Determine the [x, y] coordinate at the center of the cell enclosing the given text.  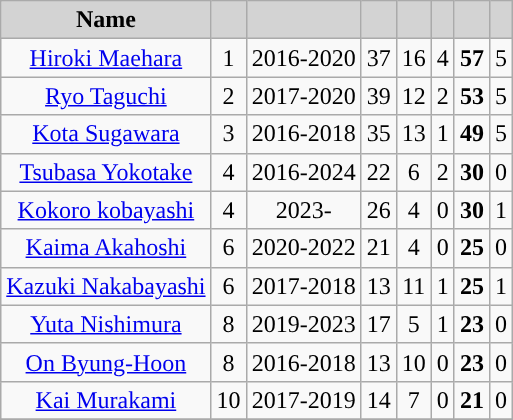
35 [378, 134]
2017-2020 [304, 96]
Kota Sugawara [106, 134]
Kaima Akahoshi [106, 248]
Kokoro kobayashi [106, 210]
2019-2023 [304, 324]
2016-2024 [304, 172]
16 [414, 58]
53 [472, 96]
39 [378, 96]
7 [414, 400]
2017-2018 [304, 286]
Name [106, 20]
12 [414, 96]
Kazuki Nakabayashi [106, 286]
Ryo Taguchi [106, 96]
14 [378, 400]
17 [378, 324]
Yuta Nishimura [106, 324]
Tsubasa Yokotake [106, 172]
2017-2019 [304, 400]
2020-2022 [304, 248]
On Byung-Hoon [106, 362]
Kai Murakami [106, 400]
22 [378, 172]
3 [228, 134]
26 [378, 210]
Hiroki Maehara [106, 58]
57 [472, 58]
2023- [304, 210]
2016-2020 [304, 58]
49 [472, 134]
37 [378, 58]
11 [414, 286]
